For the text-containing cell, return its midpoint in [X, Y] coordinate format. 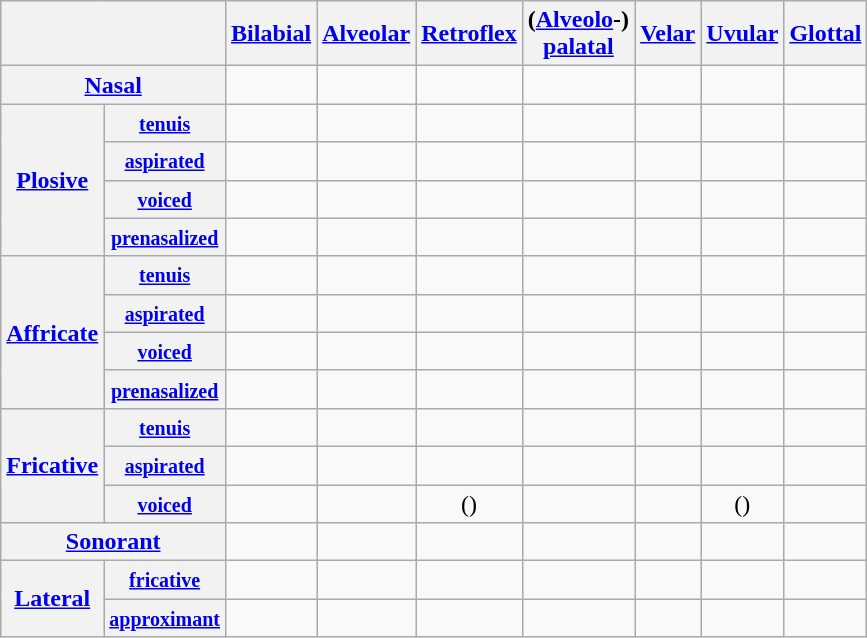
Retroflex [470, 34]
Alveolar [366, 34]
Plosive [52, 180]
fricative [165, 580]
Bilabial [272, 34]
Fricative [52, 465]
Glottal [826, 34]
(Alveolo-)palatal [578, 34]
approximant [165, 618]
Velar [668, 34]
Sonorant [114, 542]
Affricate [52, 332]
Nasal [114, 85]
Lateral [52, 599]
Uvular [742, 34]
